Determine the (X, Y) coordinate at the center of the cell enclosing the given text.  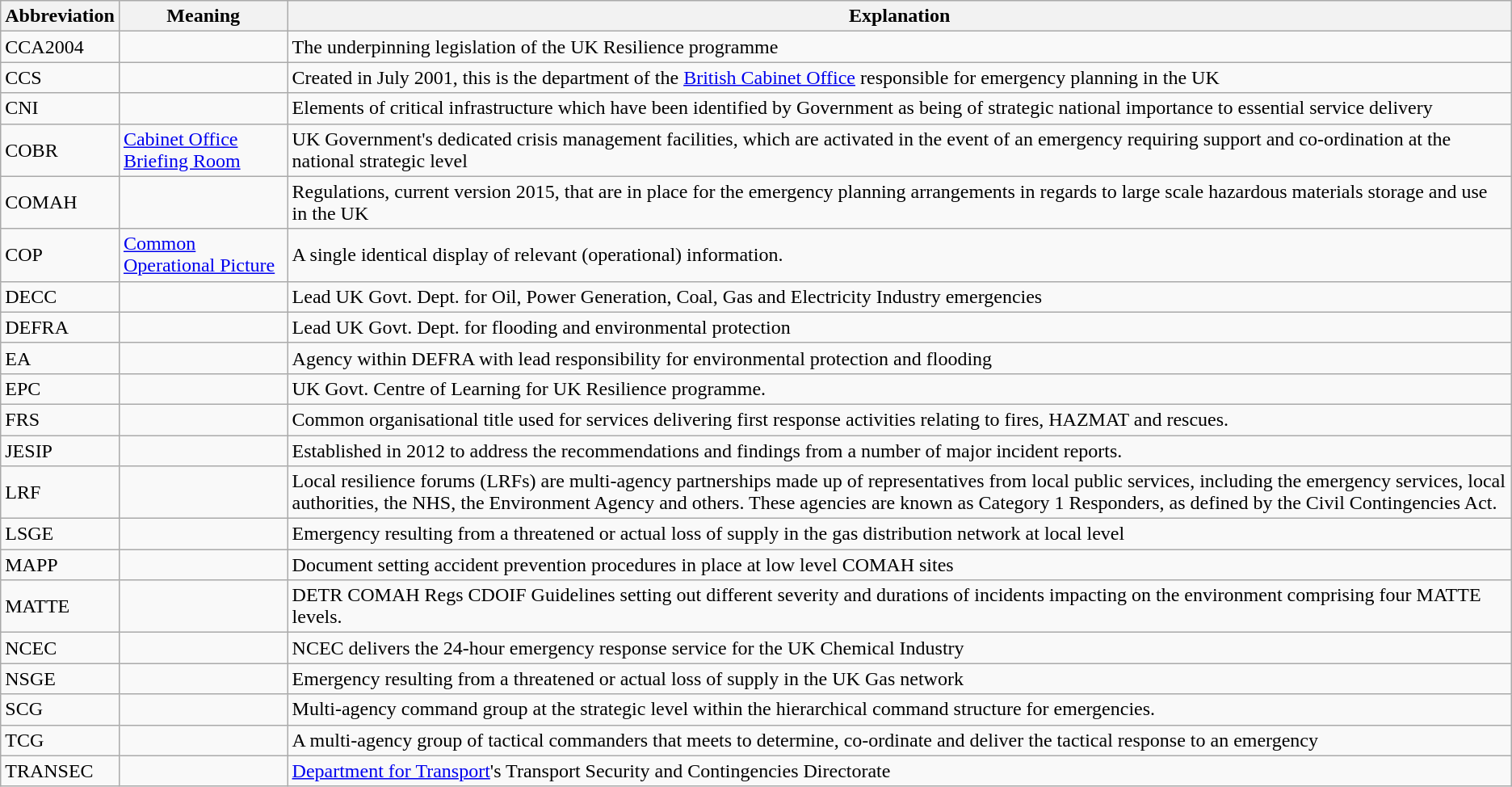
TRANSEC (60, 771)
FRS (60, 419)
MAPP (60, 565)
Department for Transport's Transport Security and Contingencies Directorate (900, 771)
DETR COMAH Regs CDOIF Guidelines setting out different severity and durations of incidents impacting on the environment comprising four MATTE levels. (900, 606)
Emergency resulting from a threatened or actual loss of supply in the UK Gas network (900, 679)
Elements of critical infrastructure which have been identified by Government as being of strategic national importance to essential service delivery (900, 108)
A single identical display of relevant (operational) information. (900, 255)
LRF (60, 493)
Common organisational title used for services delivering first response activities relating to fires, HAZMAT and rescues. (900, 419)
Established in 2012 to address the recommendations and findings from a number of major incident reports. (900, 450)
A multi-agency group of tactical commanders that meets to determine, co-ordinate and deliver the tactical response to an emergency (900, 740)
CCS (60, 78)
SCG (60, 709)
COP (60, 255)
NCEC delivers the 24-hour emergency response service for the UK Chemical Industry (900, 648)
Document setting accident prevention procedures in place at low level COMAH sites (900, 565)
Agency within DEFRA with lead responsibility for environmental protection and flooding (900, 358)
Created in July 2001, this is the department of the British Cabinet Office responsible for emergency planning in the UK (900, 78)
EA (60, 358)
LSGE (60, 534)
Multi-agency command group at the strategic level within the hierarchical command structure for emergencies. (900, 709)
CCA2004 (60, 47)
NSGE (60, 679)
Lead UK Govt. Dept. for Oil, Power Generation, Coal, Gas and Electricity Industry emergencies (900, 297)
Explanation (900, 16)
EPC (60, 389)
CNI (60, 108)
Meaning (204, 16)
Lead UK Govt. Dept. for flooding and environmental protection (900, 327)
MATTE (60, 606)
TCG (60, 740)
Cabinet Office Briefing Room (204, 150)
COMAH (60, 202)
DECC (60, 297)
Emergency resulting from a threatened or actual loss of supply in the gas distribution network at local level (900, 534)
UK Govt. Centre of Learning for UK Resilience programme. (900, 389)
Common Operational Picture (204, 255)
NCEC (60, 648)
The underpinning legislation of the UK Resilience programme (900, 47)
Abbreviation (60, 16)
JESIP (60, 450)
DEFRA (60, 327)
COBR (60, 150)
